For the text-containing cell, return its midpoint in [x, y] coordinate format. 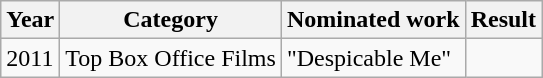
Nominated work [373, 20]
Year [30, 20]
2011 [30, 58]
Top Box Office Films [171, 58]
Category [171, 20]
"Despicable Me" [373, 58]
Result [503, 20]
